For the text-containing cell, return its midpoint in (x, y) coordinate format. 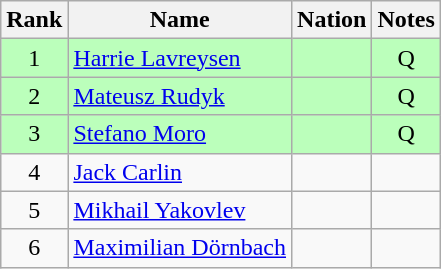
Jack Carlin (180, 172)
Nation (332, 20)
Stefano Moro (180, 134)
5 (34, 210)
Maximilian Dörnbach (180, 248)
1 (34, 58)
Rank (34, 20)
2 (34, 96)
4 (34, 172)
6 (34, 248)
Notes (406, 20)
Mikhail Yakovlev (180, 210)
Mateusz Rudyk (180, 96)
3 (34, 134)
Name (180, 20)
Harrie Lavreysen (180, 58)
